Pinpoint the cell where the given text exists, returning its [X, Y] midpoint coordinate. 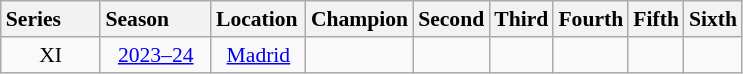
2023–24 [156, 55]
Series [51, 19]
Second [451, 19]
Season [156, 19]
Fifth [656, 19]
Madrid [258, 55]
Fourth [590, 19]
Sixth [713, 19]
Third [521, 19]
Champion [360, 19]
Location [258, 19]
XI [51, 55]
